Identify which cell holds the provided text, then report its (X, Y) central coordinate. 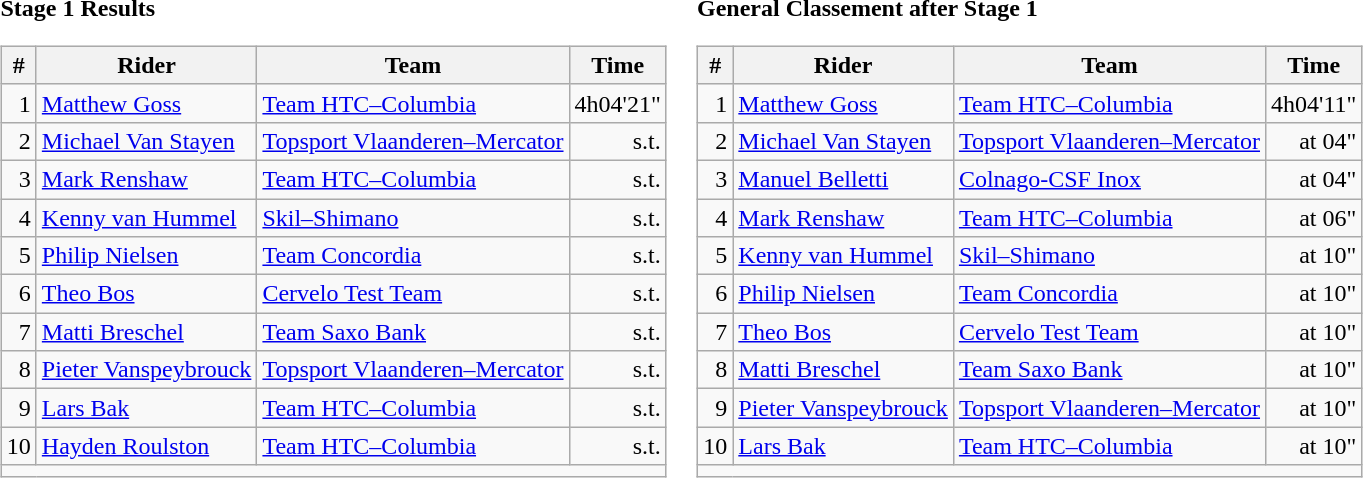
4h04'11" (1314, 103)
Manuel Belletti (844, 179)
4h04'21" (618, 103)
Hayden Roulston (146, 446)
Colnago-CSF Inox (1109, 179)
at 06" (1314, 217)
